Return [X, Y] of the center of cell containing provided text 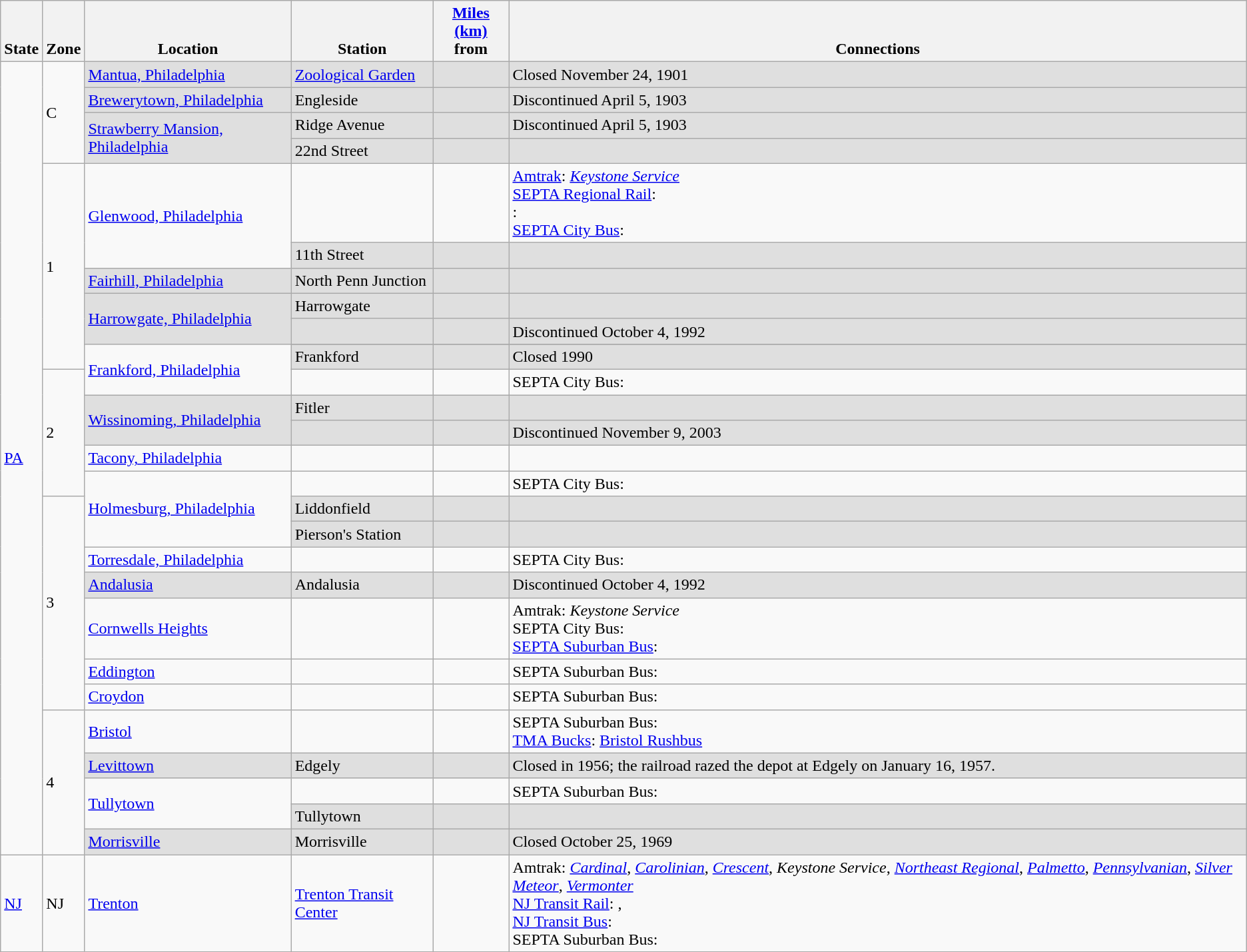
Amtrak: Keystone Service SEPTA City Bus: SEPTA Suburban Bus: [878, 628]
Strawberry Mansion, Philadelphia [188, 138]
Frankford, Philadelphia [188, 369]
2 [64, 432]
Connections [878, 31]
Edgely [362, 765]
Harrowgate [362, 306]
Holmesburg, Philadelphia [188, 509]
Frankford [362, 356]
Mantua, Philadelphia [188, 75]
11th Street [362, 255]
Discontinued November 9, 2003 [878, 433]
Closed 1990 [878, 356]
Wissinoming, Philadelphia [188, 420]
C [64, 113]
22nd Street [362, 151]
Bristol [188, 731]
Eddington [188, 672]
3 [64, 603]
Zone [64, 31]
Miles (km)from [471, 31]
Cornwells Heights [188, 628]
SEPTA Suburban Bus: TMA Bucks: Bristol Rushbus [878, 731]
Brewerytown, Philadelphia [188, 100]
State [21, 31]
Fairhill, Philadelphia [188, 280]
4 [64, 782]
Torresdale, Philadelphia [188, 560]
Levittown [188, 765]
Closed in 1956; the railroad razed the depot at Edgely on January 16, 1957. [878, 765]
Croydon [188, 697]
Location [188, 31]
North Penn Junction [362, 280]
Liddonfield [362, 509]
Zoological Garden [362, 75]
Station [362, 31]
Closed November 24, 1901 [878, 75]
Trenton Transit Center [362, 903]
PA [21, 458]
1 [64, 266]
Trenton [188, 903]
Tacony, Philadelphia [188, 458]
Harrowgate, Philadelphia [188, 318]
Amtrak: Keystone Service SEPTA Regional Rail: : SEPTA City Bus: [878, 203]
Glenwood, Philadelphia [188, 216]
Fitler [362, 407]
Pierson's Station [362, 534]
Closed October 25, 1969 [878, 841]
Engleside [362, 100]
Ridge Avenue [362, 125]
